Return (x, y) of the center of cell containing provided text 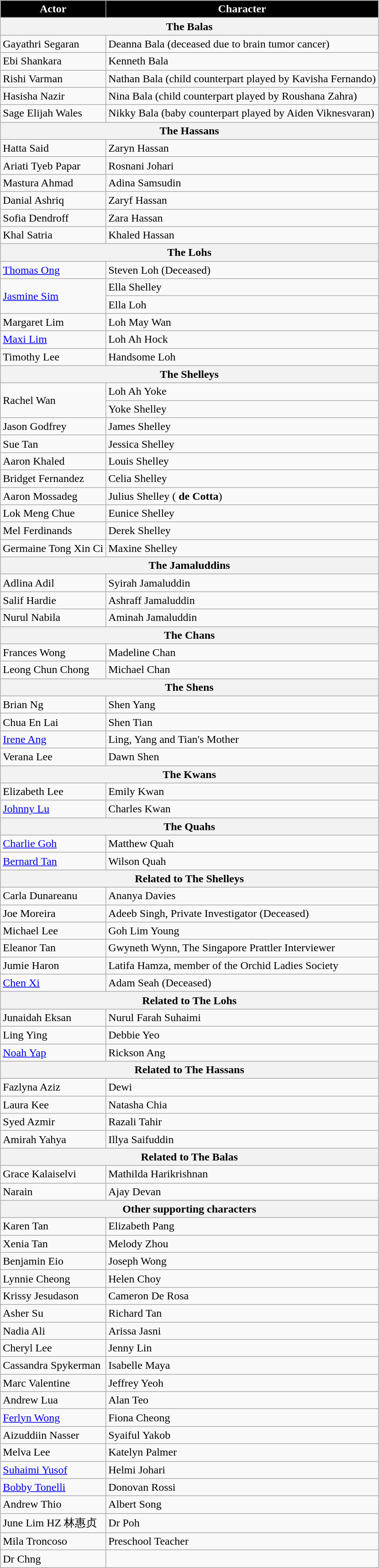
Elizabeth Lee (53, 792)
Margaret Lim (53, 322)
Dawn Shen (242, 757)
Nikky Bala (baby counterpart played by Aiden Viknesvaran) (242, 113)
Cameron De Rosa (242, 1296)
Melody Zhou (242, 1244)
Preschool Teacher (242, 1542)
Chua En Lai (53, 722)
Other supporting characters (189, 1209)
Khaled Hassan (242, 235)
Benjamin Eio (53, 1261)
Razali Tahir (242, 1122)
Jason Godfrey (53, 426)
Sofia Dendroff (53, 218)
Gayathri Segaran (53, 44)
Jasmine Sim (53, 296)
Verana Lee (53, 757)
Lok Meng Chue (53, 514)
Lynnie Cheong (53, 1278)
Brian Ng (53, 705)
Timothy Lee (53, 357)
Loh May Wan (242, 322)
Laura Kee (53, 1105)
Charles Kwan (242, 809)
Mila Troncoso (53, 1542)
Maxi Lim (53, 339)
Adlina Adil (53, 583)
Donovan Rossi (242, 1487)
Illya Saifuddin (242, 1139)
Character (242, 9)
Richard Tan (242, 1313)
Adam Seah (Deceased) (242, 983)
Michael Chan (242, 670)
Irene Ang (53, 739)
Bobby Tonelli (53, 1487)
Louis Shelley (242, 461)
Aminah Jamaluddin (242, 618)
Debbie Yeo (242, 1035)
Related to The Hassans (189, 1070)
Rishi Varman (53, 79)
Khal Satria (53, 235)
Shen Yang (242, 705)
Dr Poh (242, 1523)
Alan Teo (242, 1400)
Asher Su (53, 1313)
Eleanor Tan (53, 948)
Related to The Lohs (189, 1000)
James Shelley (242, 426)
Aaron Mossadeg (53, 496)
Madeline Chan (242, 652)
Nathan Bala (child counterpart played by Kavisha Fernando) (242, 79)
Jenny Lin (242, 1348)
Ferlyn Wong (53, 1418)
Junaidah Eksan (53, 1017)
Wilson Quah (242, 861)
Chen Xi (53, 983)
The Quahs (189, 826)
Adina Samsudin (242, 183)
Eunice Shelley (242, 514)
Emily Kwan (242, 792)
Narain (53, 1192)
The Kwans (189, 774)
Suhaimi Yusof (53, 1470)
Bridget Fernandez (53, 478)
Loh Ah Hock (242, 339)
Aizuddiin Nasser (53, 1435)
June Lim HZ 林惠贞 (53, 1523)
Zaryf Hassan (242, 200)
Bernard Tan (53, 861)
Cheryl Lee (53, 1348)
Grace Kalaiselvi (53, 1174)
Ling Ying (53, 1035)
Steven Loh (Deceased) (242, 270)
Maxine Shelley (242, 548)
Fiona Cheong (242, 1418)
Nurul Nabila (53, 618)
Dewi (242, 1087)
The Lohs (189, 253)
Mel Ferdinands (53, 531)
Thomas Ong (53, 270)
Ling, Yang and Tian's Mother (242, 739)
Charlie Goh (53, 844)
Deanna Bala (deceased due to brain tumor cancer) (242, 44)
Ananya Davies (242, 896)
The Shelleys (189, 374)
Michael Lee (53, 931)
Hatta Said (53, 148)
Elizabeth Pang (242, 1226)
Joseph Wong (242, 1261)
Zara Hassan (242, 218)
The Jamaluddins (189, 566)
Nina Bala (child counterpart played by Roushana Zahra) (242, 96)
Mastura Ahmad (53, 183)
Adeeb Singh, Private Investigator (Deceased) (242, 913)
Goh Lim Young (242, 931)
Albert Song (242, 1504)
Helmi Johari (242, 1470)
Kenneth Bala (242, 61)
Matthew Quah (242, 844)
Celia Shelley (242, 478)
Syirah Jamaluddin (242, 583)
Germaine Tong Xin Ci (53, 548)
Rachel Wan (53, 400)
Amirah Yahya (53, 1139)
Frances Wong (53, 652)
Danial Ashriq (53, 200)
Helen Choy (242, 1278)
Sue Tan (53, 444)
Marc Valentine (53, 1383)
The Shens (189, 687)
Salif Hardie (53, 600)
Related to The Balas (189, 1157)
The Balas (189, 26)
Zaryn Hassan (242, 148)
Johnny Lu (53, 809)
The Hassans (189, 131)
Loh Ah Yoke (242, 392)
Melva Lee (53, 1452)
Handsome Loh (242, 357)
Cassandra Spykerman (53, 1366)
Ariati Tyeb Papar (53, 165)
Aaron Khaled (53, 461)
Syaiful Yakob (242, 1435)
Natasha Chia (242, 1105)
Andrew Lua (53, 1400)
Yoke Shelley (242, 409)
Arissa Jasni (242, 1331)
Rickson Ang (242, 1052)
Jeffrey Yeoh (242, 1383)
Isabelle Maya (242, 1366)
Joe Moreira (53, 913)
Ashraff Jamaluddin (242, 600)
Latifa Hamza, member of the Orchid Ladies Society (242, 965)
Jumie Haron (53, 965)
Katelyn Palmer (242, 1452)
Fazlyna Aziz (53, 1087)
Karen Tan (53, 1226)
The Chans (189, 635)
Actor (53, 9)
Ebi Shankara (53, 61)
Mathilda Harikrishnan (242, 1174)
Related to The Shelleys (189, 879)
Carla Dunareanu (53, 896)
Gwyneth Wynn, The Singapore Prattler Interviewer (242, 948)
Ella Shelley (242, 287)
Nurul Farah Suhaimi (242, 1017)
Ajay Devan (242, 1192)
Ella Loh (242, 305)
Krissy Jesudason (53, 1296)
Syed Azmir (53, 1122)
Xenia Tan (53, 1244)
Shen Tian (242, 722)
Noah Yap (53, 1052)
Rosnani Johari (242, 165)
Dr Chng (53, 1559)
Nadia Ali (53, 1331)
Leong Chun Chong (53, 670)
Hasisha Nazir (53, 96)
Derek Shelley (242, 531)
Sage Elijah Wales (53, 113)
Jessica Shelley (242, 444)
Julius Shelley ( de Cotta) (242, 496)
Andrew Thio (53, 1504)
